From the cell containing the given text, extract its center point as [x, y] coordinate. 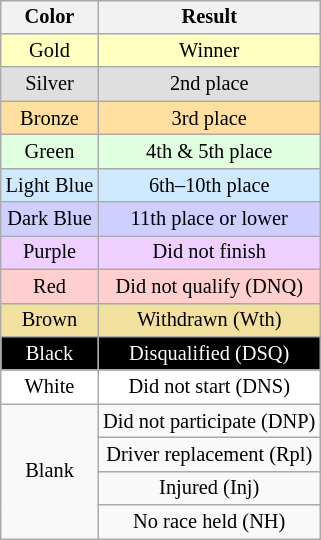
Driver replacement (Rpl) [209, 455]
3rd place [209, 118]
11th place or lower [209, 219]
Did not finish [209, 253]
Did not qualify (DNQ) [209, 286]
Disqualified (DSQ) [209, 354]
Did not start (DNS) [209, 387]
White [50, 387]
Injured (Inj) [209, 488]
Blank [50, 472]
Green [50, 152]
Light Blue [50, 185]
Purple [50, 253]
Color [50, 17]
Dark Blue [50, 219]
Result [209, 17]
Black [50, 354]
No race held (NH) [209, 522]
4th & 5th place [209, 152]
Did not participate (DNP) [209, 421]
Red [50, 286]
Gold [50, 51]
2nd place [209, 84]
6th–10th place [209, 185]
Bronze [50, 118]
Brown [50, 320]
Silver [50, 84]
Winner [209, 51]
Withdrawn (Wth) [209, 320]
